Determine the [x, y] coordinate at the center of the cell enclosing the given text.  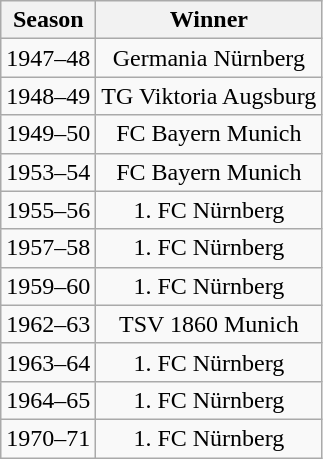
1948–49 [48, 96]
TSV 1860 Munich [209, 324]
1953–54 [48, 172]
1949–50 [48, 134]
Season [48, 20]
Winner [209, 20]
1957–58 [48, 248]
1970–71 [48, 438]
1947–48 [48, 58]
1963–64 [48, 362]
1964–65 [48, 400]
1955–56 [48, 210]
TG Viktoria Augsburg [209, 96]
1959–60 [48, 286]
1962–63 [48, 324]
Germania Nürnberg [209, 58]
